Pinpoint the cell where the given text exists, returning its [X, Y] midpoint coordinate. 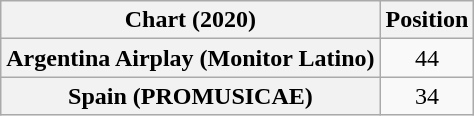
Spain (PROMUSICAE) [190, 96]
44 [427, 58]
Argentina Airplay (Monitor Latino) [190, 58]
34 [427, 96]
Position [427, 20]
Chart (2020) [190, 20]
